Scan for the cell matching the given text and deliver its [X, Y] coordinate at center. 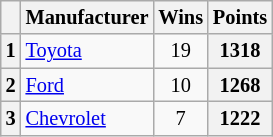
3 [11, 118]
Manufacturer [88, 17]
1 [11, 51]
10 [180, 85]
Toyota [88, 51]
1318 [240, 51]
Wins [180, 17]
19 [180, 51]
Chevrolet [88, 118]
1222 [240, 118]
Ford [88, 85]
7 [180, 118]
Points [240, 17]
1268 [240, 85]
2 [11, 85]
